Scan for the cell matching the given text and deliver its [X, Y] coordinate at center. 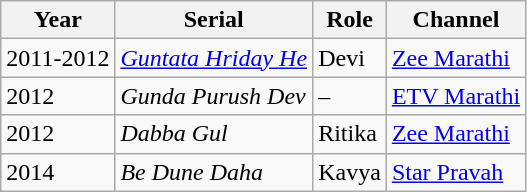
2014 [58, 172]
Serial [214, 20]
Be Dune Daha [214, 172]
Dabba Gul [214, 134]
ETV Marathi [456, 96]
Channel [456, 20]
Gunda Purush Dev [214, 96]
Star Pravah [456, 172]
Ritika [350, 134]
Year [58, 20]
– [350, 96]
Guntata Hriday He [214, 58]
Kavya [350, 172]
Devi [350, 58]
Role [350, 20]
2011-2012 [58, 58]
